Return the [x, y] coordinate for the center point of the cell that contains the specified text.  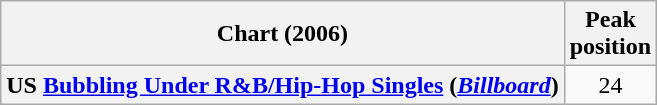
Chart (2006) [282, 34]
US Bubbling Under R&B/Hip-Hop Singles (Billboard) [282, 85]
Peakposition [610, 34]
24 [610, 85]
